Output the [X, Y] coordinate of the center of the cell containing the given text.  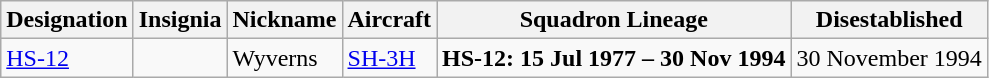
HS-12: 15 Jul 1977 – 30 Nov 1994 [614, 58]
Squadron Lineage [614, 20]
Wyverns [284, 58]
Insignia [180, 20]
Aircraft [390, 20]
SH-3H [390, 58]
HS-12 [67, 58]
30 November 1994 [889, 58]
Nickname [284, 20]
Designation [67, 20]
Disestablished [889, 20]
